Search for the cell housing the specified text and yield its (X, Y) center coordinate. 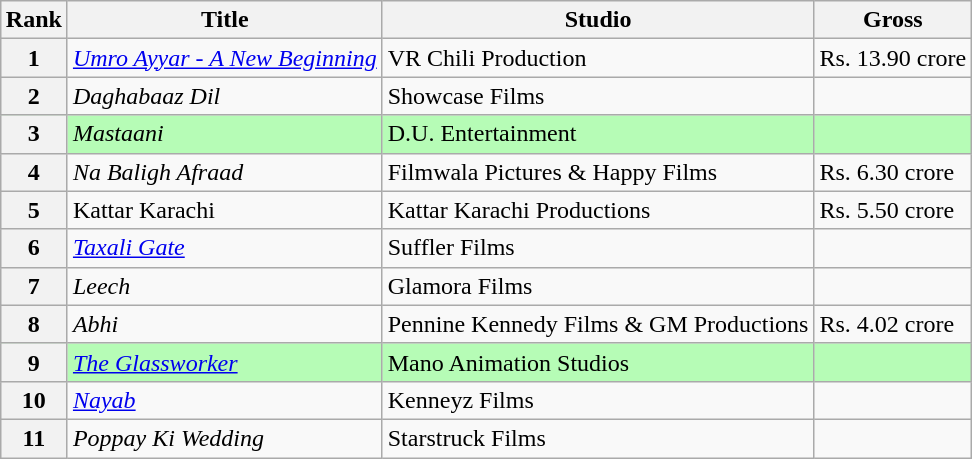
Studio (598, 20)
Gross (893, 20)
The Glassworker (224, 362)
Starstruck Films (598, 438)
Taxali Gate (224, 248)
Rank (34, 20)
Kenneyz Films (598, 400)
Pennine Kennedy Films & GM Productions (598, 324)
Leech (224, 286)
Rs. 13.90 crore (893, 58)
1 (34, 58)
10 (34, 400)
Suffler Films (598, 248)
8 (34, 324)
Poppay Ki Wedding (224, 438)
Rs. 5.50 crore (893, 210)
VR Chili Production (598, 58)
Daghabaaz Dil (224, 96)
Na Baligh Afraad (224, 172)
Kattar Karachi (224, 210)
D.U. Entertainment (598, 134)
Nayab (224, 400)
2 (34, 96)
9 (34, 362)
Kattar Karachi Productions (598, 210)
Mano Animation Studios (598, 362)
3 (34, 134)
Mastaani (224, 134)
Filmwala Pictures & Happy Films (598, 172)
11 (34, 438)
Abhi (224, 324)
Showcase Films (598, 96)
7 (34, 286)
Glamora Films (598, 286)
Title (224, 20)
6 (34, 248)
Umro Ayyar - A New Beginning (224, 58)
5 (34, 210)
4 (34, 172)
Rs. 6.30 crore (893, 172)
Rs. 4.02 crore (893, 324)
